Provide the (X, Y) coordinate of the cell's center where the given text is located.  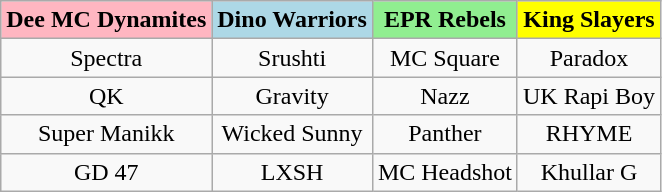
Paradox (588, 58)
UK Rapi Boy (588, 96)
LXSH (292, 172)
MC Square (444, 58)
Gravity (292, 96)
King Slayers (588, 20)
EPR Rebels (444, 20)
RHYME (588, 134)
QK (106, 96)
Super Manikk (106, 134)
Srushti (292, 58)
Khullar G (588, 172)
Dino Warriors (292, 20)
MC Headshot (444, 172)
GD 47 (106, 172)
Dee MC Dynamites (106, 20)
Wicked Sunny (292, 134)
Nazz (444, 96)
Spectra (106, 58)
Panther (444, 134)
